Locate the cell with the specified text and output its (x, y) center coordinate. 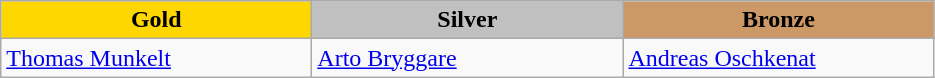
Thomas Munkelt (156, 58)
Arto Bryggare (468, 58)
Bronze (778, 20)
Silver (468, 20)
Andreas Oschkenat (778, 58)
Gold (156, 20)
